Identify which cell holds the provided text, then report its [x, y] central coordinate. 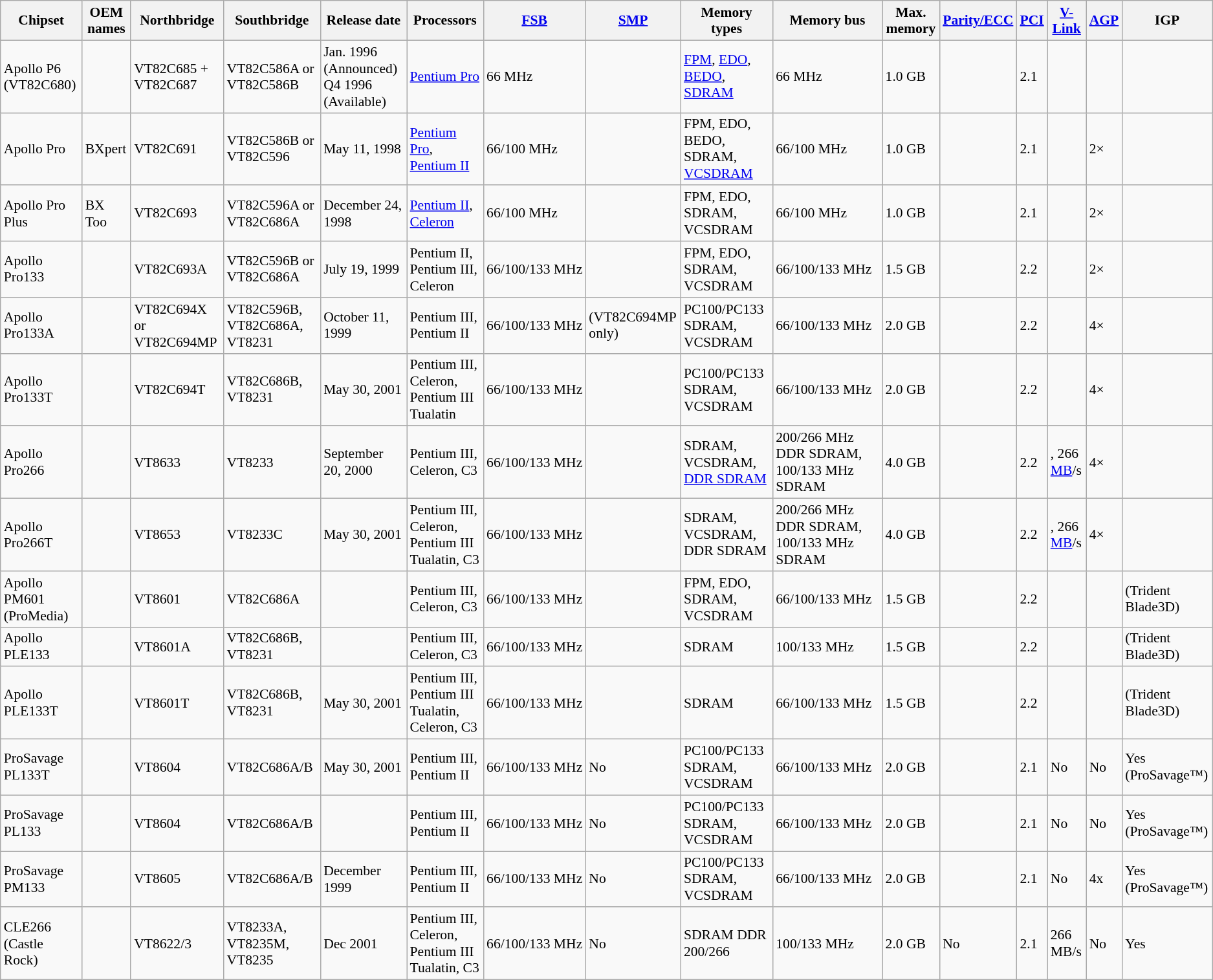
VT8233 [272, 463]
VT8601 [177, 599]
Apollo Pro266T [41, 535]
VT8233C [272, 535]
Processors [445, 21]
VT8622/3 [177, 944]
VT82C693 [177, 213]
Pentium III, Pentium III Tualatin, Celeron, C3 [445, 703]
Apollo Pro [41, 149]
VT82C685 + VT82C687 [177, 76]
VT82C586B or VT82C596 [272, 149]
VT8653 [177, 535]
Apollo PM601 (ProMedia) [41, 599]
Apollo Pro133T [41, 389]
VT82C691 [177, 149]
VT82C596B or VT82C686A [272, 269]
VT82C596A or VT82C686A [272, 213]
(VT82C694MP only) [633, 326]
266 MB/s [1067, 944]
Yes [1167, 944]
VT82C686A [272, 599]
BX Too [106, 213]
VT82C694T [177, 389]
December 1999 [364, 880]
VT8605 [177, 880]
IGP [1167, 21]
Apollo Pro Plus [41, 213]
Pentium II, Pentium III, Celeron [445, 269]
Apollo Pro133A [41, 326]
VT82C694X or VT82C694MP [177, 326]
VT8233A, VT8235M, VT8235 [272, 944]
VT8633 [177, 463]
ProSavage PM133 [41, 880]
Apollo PLE133 [41, 647]
Pentium Pro [445, 76]
BXpert [106, 149]
Dec 2001 [364, 944]
Pentium III, Celeron, Pentium III Tualatin [445, 389]
Release date [364, 21]
Apollo PLE133T [41, 703]
VT82C596B, VT82C686A, VT8231 [272, 326]
ProSavage PL133T [41, 767]
May 11, 1998 [364, 149]
V-Link [1067, 21]
VT8601T [177, 703]
ProSavage PL133 [41, 823]
SMP [633, 21]
Apollo Pro133 [41, 269]
PCI [1031, 21]
Chipset [41, 21]
VT82C586A or VT82C586B [272, 76]
Jan. 1996 (Announced) Q4 1996 (Available) [364, 76]
SDRAM DDR 200/266 [727, 944]
October 11, 1999 [364, 326]
FPM, EDO, BEDO, SDRAM, VCSDRAM [727, 149]
VT8601A [177, 647]
OEM names [106, 21]
Pentium II, Celeron [445, 213]
Apollo P6 (VT82C680) [41, 76]
December 24, 1998 [364, 213]
Pentium Pro, Pentium II [445, 149]
Memory bus [827, 21]
Southbridge [272, 21]
Northbridge [177, 21]
FSB [534, 21]
CLE266(Castle Rock) [41, 944]
AGP [1104, 21]
VT82C693A [177, 269]
July 19, 1999 [364, 269]
Max. memory [911, 21]
4x [1104, 880]
Memory types [727, 21]
FPM, EDO, BEDO, SDRAM [727, 76]
September 20, 2000 [364, 463]
Apollo Pro266 [41, 463]
Parity/ECC [978, 21]
